Search for the cell housing the specified text and yield its (x, y) center coordinate. 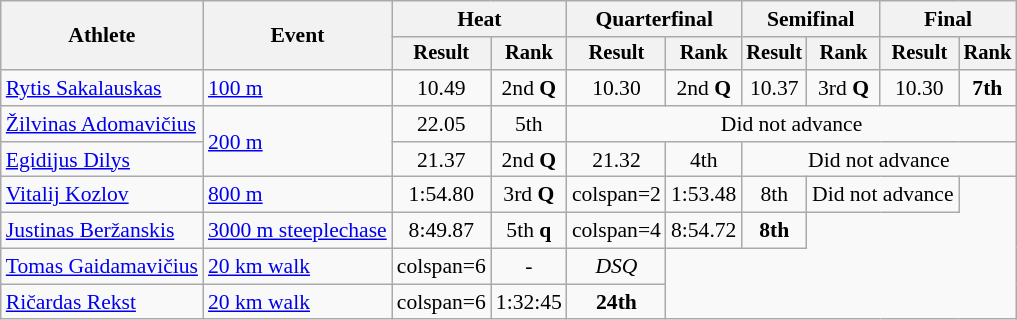
Egidijus Dilys (102, 160)
Semifinal (810, 19)
10.49 (442, 88)
DSQ (616, 267)
Final (948, 19)
Justinas Beržanskis (102, 231)
100 m (298, 88)
Ričardas Rekst (102, 302)
8:54.72 (704, 231)
4th (704, 160)
200 m (298, 142)
8:49.87 (442, 231)
colspan=2 (616, 195)
- (529, 267)
21.32 (616, 160)
1:53.48 (704, 195)
Vitalij Kozlov (102, 195)
3000 m steeplechase (298, 231)
10.37 (774, 88)
Quarterfinal (654, 19)
5th q (529, 231)
Žilvinas Adomavičius (102, 124)
7th (988, 88)
24th (616, 302)
Tomas Gaidamavičius (102, 267)
Event (298, 36)
1:54.80 (442, 195)
22.05 (442, 124)
21.37 (442, 160)
1:32:45 (529, 302)
Rytis Sakalauskas (102, 88)
800 m (298, 195)
5th (529, 124)
Athlete (102, 36)
Heat (480, 19)
colspan=4 (616, 231)
